Pinpoint the cell where the given text exists, returning its [X, Y] midpoint coordinate. 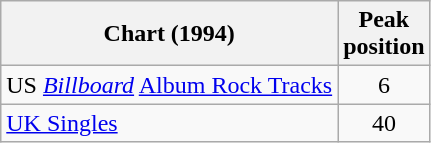
40 [384, 123]
Peakposition [384, 34]
6 [384, 85]
US Billboard Album Rock Tracks [170, 85]
UK Singles [170, 123]
Chart (1994) [170, 34]
